For the text-containing cell, return its midpoint in (X, Y) coordinate format. 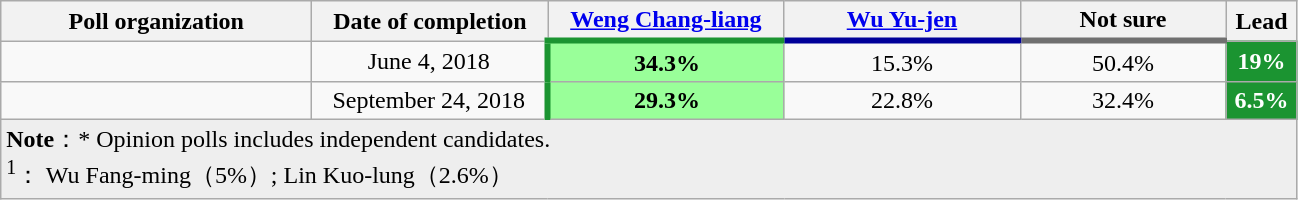
June 4, 2018 (430, 61)
50.4% (1123, 61)
34.3% (666, 61)
22.8% (902, 100)
19% (1262, 61)
32.4% (1123, 100)
Note：* Opinion polls includes independent candidates.1： Wu Fang-ming（5%）; Lin Kuo-lung（2.6%） (649, 158)
September 24, 2018 (430, 100)
Date of completion (430, 21)
Poll organization (156, 21)
Lead (1262, 21)
29.3% (666, 100)
6.5% (1262, 100)
Wu Yu-jen (902, 21)
15.3% (902, 61)
Not sure (1123, 21)
Weng Chang-liang (666, 21)
